Detect which cell encompasses the target text, then output its (x, y) center coordinate. 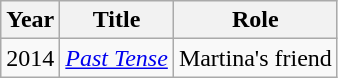
Year (30, 20)
2014 (30, 58)
Title (117, 20)
Past Tense (117, 58)
Martina's friend (255, 58)
Role (255, 20)
